Provide the [X, Y] coordinate of the cell's center where the given text is located.  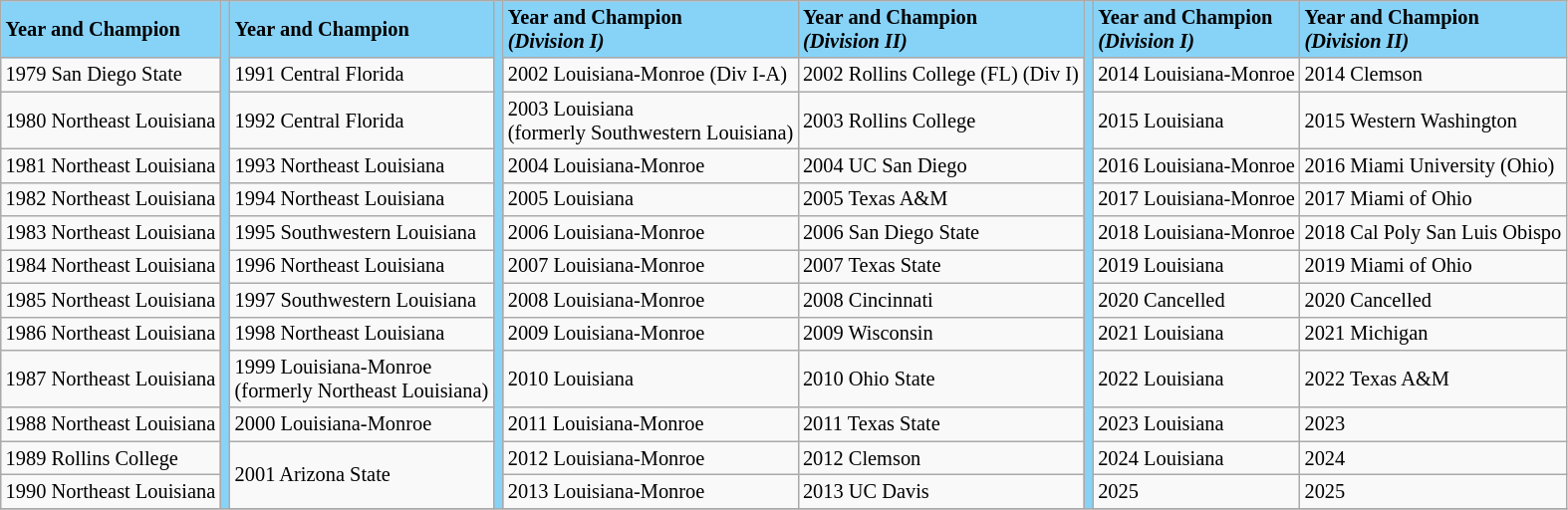
1987 Northeast Louisiana [111, 379]
2019 Louisiana [1195, 266]
2018 Louisiana-Monroe [1195, 233]
1979 San Diego State [111, 75]
2011 Louisiana-Monroe [651, 424]
1999 Louisiana-Monroe(formerly Northeast Louisiana) [362, 379]
2012 Louisiana-Monroe [651, 458]
2003 Louisiana(formerly Southwestern Louisiana) [651, 121]
1986 Northeast Louisiana [111, 334]
1998 Northeast Louisiana [362, 334]
2005 Texas A&M [940, 199]
2022 Texas A&M [1433, 379]
2014 Louisiana-Monroe [1195, 75]
1990 Northeast Louisiana [111, 491]
2006 Louisiana-Monroe [651, 233]
2012 Clemson [940, 458]
2019 Miami of Ohio [1433, 266]
1997 Southwestern Louisiana [362, 300]
2007 Texas State [940, 266]
1991 Central Florida [362, 75]
2000 Louisiana-Monroe [362, 424]
2010 Louisiana [651, 379]
2004 UC San Diego [940, 165]
2021 Louisiana [1195, 334]
1980 Northeast Louisiana [111, 121]
2007 Louisiana-Monroe [651, 266]
1996 Northeast Louisiana [362, 266]
2017 Miami of Ohio [1433, 199]
2023 [1433, 424]
1989 Rollins College [111, 458]
2023 Louisiana [1195, 424]
1992 Central Florida [362, 121]
2008 Louisiana-Monroe [651, 300]
2018 Cal Poly San Luis Obispo [1433, 233]
2006 San Diego State [940, 233]
2015 Louisiana [1195, 121]
1985 Northeast Louisiana [111, 300]
1984 Northeast Louisiana [111, 266]
1994 Northeast Louisiana [362, 199]
2009 Wisconsin [940, 334]
2009 Louisiana-Monroe [651, 334]
2022 Louisiana [1195, 379]
2013 Louisiana-Monroe [651, 491]
1988 Northeast Louisiana [111, 424]
1995 Southwestern Louisiana [362, 233]
1982 Northeast Louisiana [111, 199]
2003 Rollins College [940, 121]
2024 [1433, 458]
2016 Miami University (Ohio) [1433, 165]
1981 Northeast Louisiana [111, 165]
1983 Northeast Louisiana [111, 233]
2015 Western Washington [1433, 121]
2002 Louisiana-Monroe (Div I-A) [651, 75]
2008 Cincinnati [940, 300]
2013 UC Davis [940, 491]
2017 Louisiana-Monroe [1195, 199]
2010 Ohio State [940, 379]
2024 Louisiana [1195, 458]
2002 Rollins College (FL) (Div I) [940, 75]
2016 Louisiana-Monroe [1195, 165]
2014 Clemson [1433, 75]
1993 Northeast Louisiana [362, 165]
2004 Louisiana-Monroe [651, 165]
2001 Arizona State [362, 474]
2021 Michigan [1433, 334]
2005 Louisiana [651, 199]
2011 Texas State [940, 424]
